Capture the cell that displays the provided text and extract its [X, Y] central coordinate. 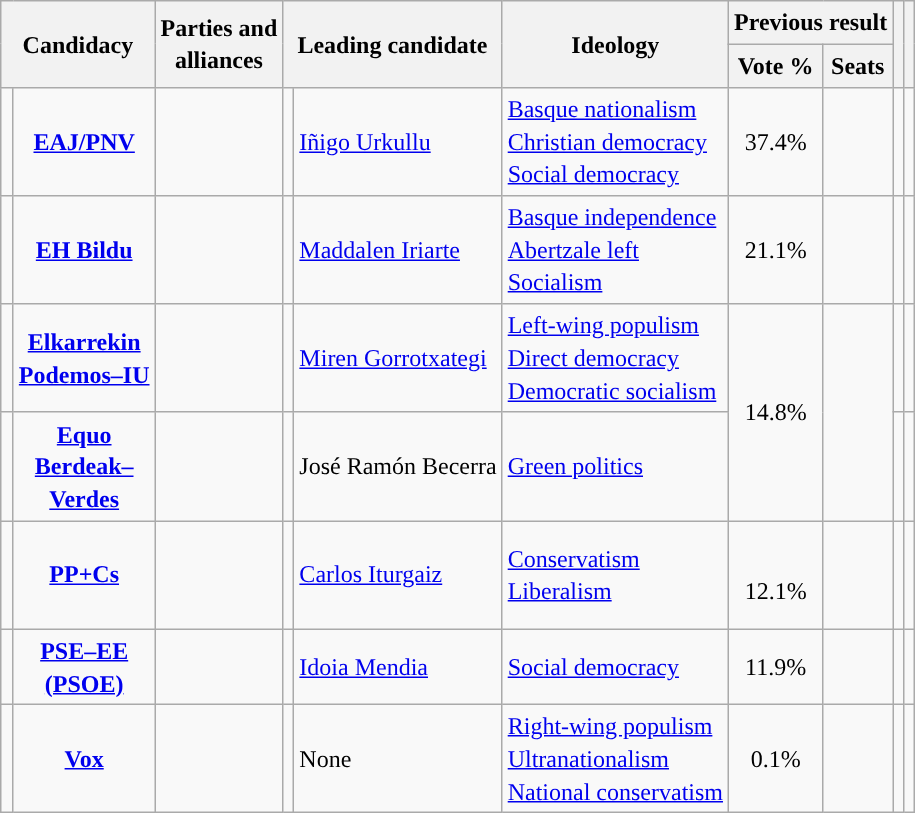
11.9% [776, 667]
ElkarrekinPodemos–IU [84, 358]
Miren Gorrotxategi [398, 358]
PSE–EE(PSOE) [84, 667]
Green politics [615, 466]
Left-wing populismDirect democracyDemocratic socialism [615, 358]
21.1% [776, 250]
Carlos Iturgaiz [398, 575]
Leading candidate [392, 44]
Basque independenceAbertzale leftSocialism [615, 250]
Maddalen Iriarte [398, 250]
EH Bildu [84, 250]
Ideology [615, 44]
EAJ/PNV [84, 142]
Idoia Mendia [398, 667]
Basque nationalismChristian democracySocial democracy [615, 142]
12.1% [776, 575]
Previous result [811, 22]
14.8% [776, 412]
Right-wing populismUltranationalismNational conservatism [615, 759]
ConservatismLiberalism [615, 575]
Vox [84, 759]
Parties andalliances [219, 44]
PP+Cs [84, 575]
Social democracy [615, 667]
Candidacy [78, 44]
Vote % [776, 66]
José Ramón Becerra [398, 466]
None [398, 759]
37.4% [776, 142]
Seats [858, 66]
EquoBerdeak–Verdes [84, 466]
Iñigo Urkullu [398, 142]
0.1% [776, 759]
